Capture the cell that displays the provided text and extract its [X, Y] central coordinate. 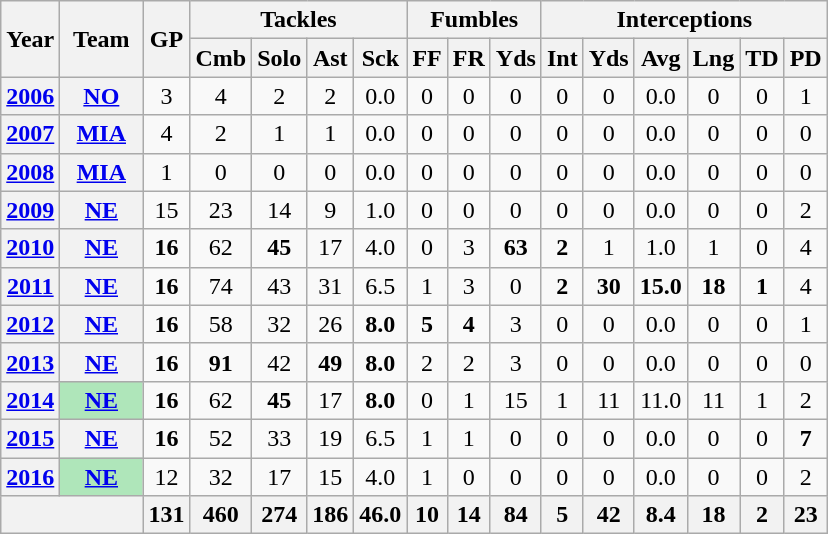
2010 [30, 248]
7 [806, 438]
49 [330, 362]
Tackles [298, 20]
Lng [713, 58]
2009 [30, 210]
84 [516, 515]
43 [280, 286]
91 [221, 362]
460 [221, 515]
74 [221, 286]
11.0 [660, 400]
274 [280, 515]
30 [608, 286]
TD [762, 58]
12 [166, 477]
2006 [30, 96]
FR [468, 58]
19 [330, 438]
Avg [660, 58]
2012 [30, 324]
Cmb [221, 58]
26 [330, 324]
Fumbles [474, 20]
Int [562, 58]
31 [330, 286]
2007 [30, 134]
GP [166, 39]
Year [30, 39]
2016 [30, 477]
2015 [30, 438]
Team [102, 39]
33 [280, 438]
52 [221, 438]
2008 [30, 172]
2011 [30, 286]
10 [427, 515]
46.0 [380, 515]
63 [516, 248]
131 [166, 515]
15.0 [660, 286]
Sck [380, 58]
NO [102, 96]
FF [427, 58]
Interceptions [684, 20]
Solo [280, 58]
Ast [330, 58]
186 [330, 515]
2013 [30, 362]
2014 [30, 400]
8.4 [660, 515]
9 [330, 210]
PD [806, 58]
58 [221, 324]
